For the text-containing cell, return its midpoint in [x, y] coordinate format. 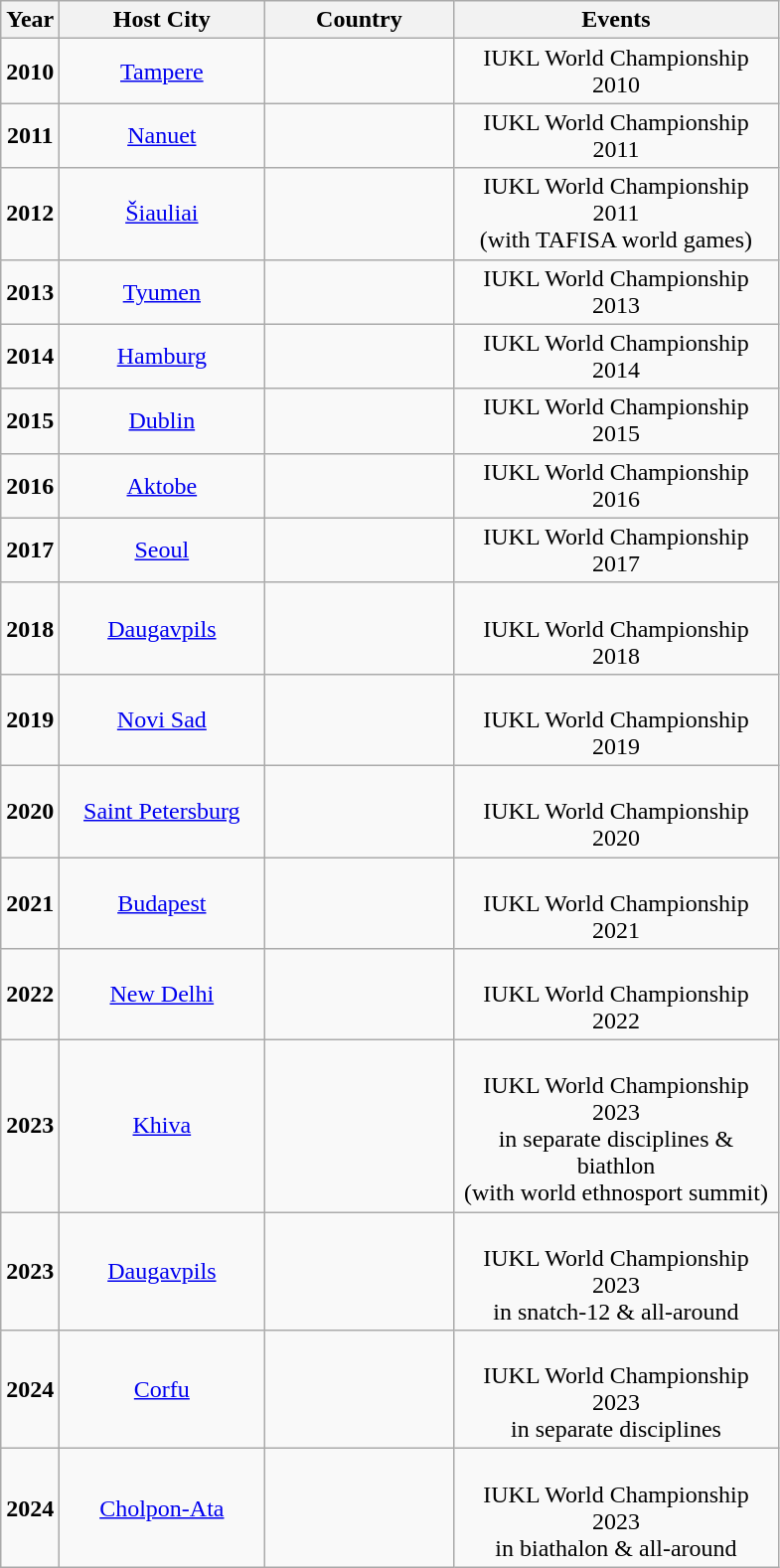
IUKL World Championship 2019 [616, 719]
Budapest [162, 902]
IUKL World Championship 2011 [616, 135]
Seoul [162, 550]
IUKL World Championship 2016 [616, 485]
Year [30, 20]
Corfu [162, 1389]
Cholpon-Ata [162, 1508]
2021 [30, 902]
2010 [30, 72]
IUKL World Championship 2017 [616, 550]
IUKL World Championship 2011(with TAFISA world games) [616, 214]
2020 [30, 811]
IUKL World Championship 2018 [616, 628]
New Delhi [162, 995]
Tyumen [162, 292]
Host City [162, 20]
2014 [30, 356]
IUKL World Championship 2010 [616, 72]
2012 [30, 214]
IUKL World Championship 2023in biathalon & all-around [616, 1508]
Aktobe [162, 485]
Dublin [162, 421]
2017 [30, 550]
2015 [30, 421]
IUKL World Championship 2022 [616, 995]
Novi Sad [162, 719]
IUKL World Championship 2013 [616, 292]
Country [360, 20]
Events [616, 20]
IUKL World Championship 2014 [616, 356]
Hamburg [162, 356]
IUKL World Championship 2023in snatch-12 & all-around [616, 1272]
2022 [30, 995]
IUKL World Championship 2015 [616, 421]
Saint Petersburg [162, 811]
2016 [30, 485]
2019 [30, 719]
2011 [30, 135]
IUKL World Championship 2023in separate disciplines & biathlon(with world ethnosport summit) [616, 1127]
2018 [30, 628]
IUKL World Championship 2020 [616, 811]
Nanuet [162, 135]
IUKL World Championship 2023in separate disciplines [616, 1389]
Khiva [162, 1127]
2013 [30, 292]
Šiauliai [162, 214]
Tampere [162, 72]
IUKL World Championship 2021 [616, 902]
